Capture the cell that displays the provided text and extract its [x, y] central coordinate. 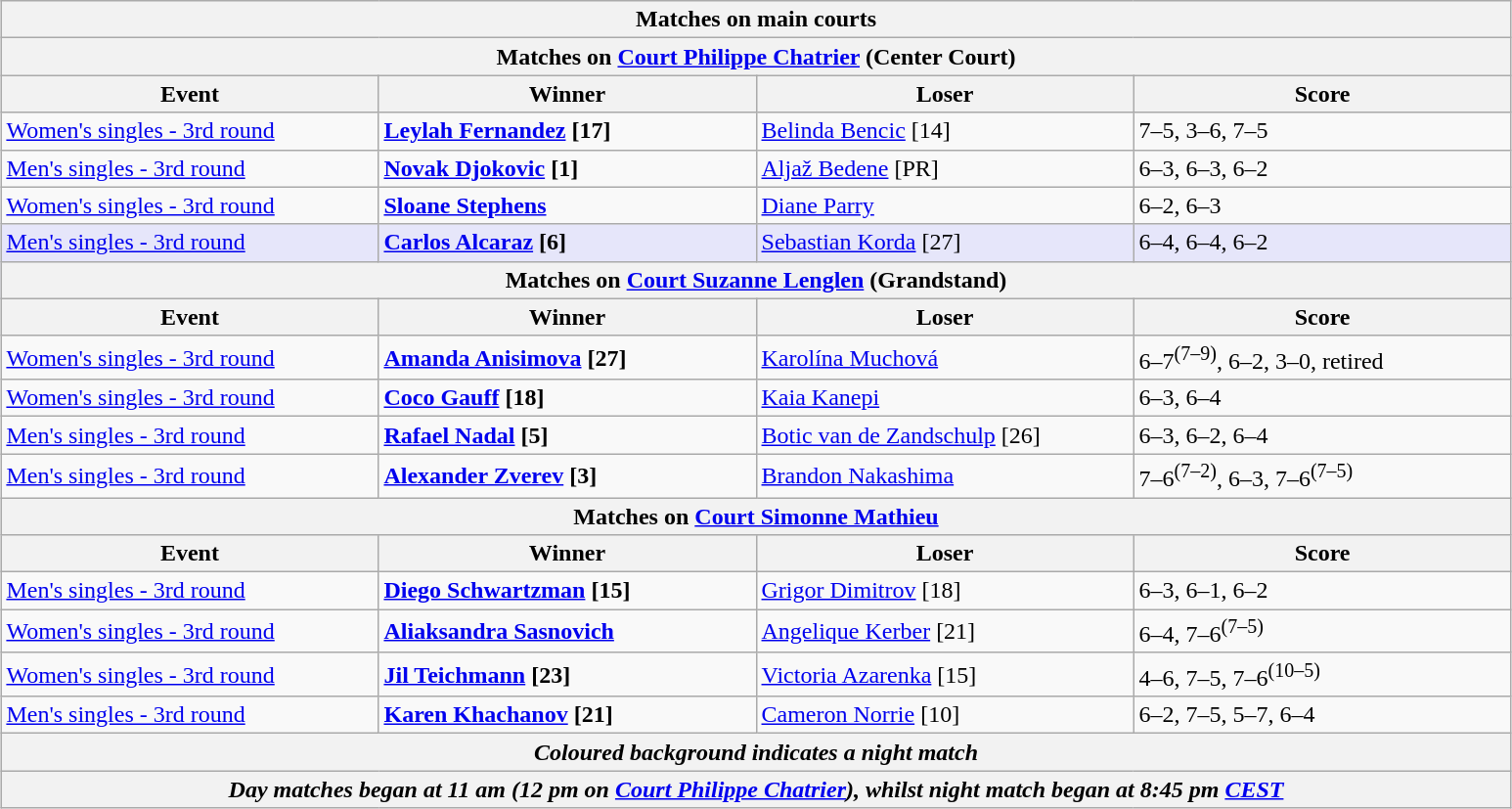
6–4, 6–4, 6–2 [1322, 243]
Victoria Azarenka [15] [945, 675]
Leylah Fernandez [17] [567, 131]
6–3, 6–3, 6–2 [1322, 168]
6–3, 6–4 [1322, 398]
6–2, 6–3 [1322, 205]
Karen Khachanov [21] [567, 715]
Aljaž Bedene [PR] [945, 168]
Kaia Kanepi [945, 398]
Matches on main courts [756, 20]
4–6, 7–5, 7–6(10–5) [1322, 675]
Novak Djokovic [1] [567, 168]
Diane Parry [945, 205]
Amanda Anisimova [27] [567, 358]
Sebastian Korda [27] [945, 243]
Diego Schwartzman [15] [567, 591]
Matches on Court Philippe Chatrier (Center Court) [756, 57]
Alexander Zverev [3] [567, 475]
Rafael Nadal [5] [567, 435]
Coco Gauff [18] [567, 398]
Brandon Nakashima [945, 475]
Grigor Dimitrov [18] [945, 591]
Matches on Court Simonne Mathieu [756, 517]
Jil Teichmann [23] [567, 675]
Cameron Norrie [10] [945, 715]
Angelique Kerber [21] [945, 632]
Aliaksandra Sasnovich [567, 632]
6–7(7–9), 6–2, 3–0, retired [1322, 358]
Belinda Bencic [14] [945, 131]
7–5, 3–6, 7–5 [1322, 131]
Sloane Stephens [567, 205]
Botic van de Zandschulp [26] [945, 435]
7–6(7–2), 6–3, 7–6(7–5) [1322, 475]
6–2, 7–5, 5–7, 6–4 [1322, 715]
6–3, 6–2, 6–4 [1322, 435]
Day matches began at 11 am (12 pm on Court Philippe Chatrier), whilst night match began at 8:45 pm CEST [756, 789]
Coloured background indicates a night match [756, 752]
Karolína Muchová [945, 358]
6–3, 6–1, 6–2 [1322, 591]
Carlos Alcaraz [6] [567, 243]
6–4, 7–6(7–5) [1322, 632]
Matches on Court Suzanne Lenglen (Grandstand) [756, 280]
